Identify which cell holds the provided text, then report its (X, Y) central coordinate. 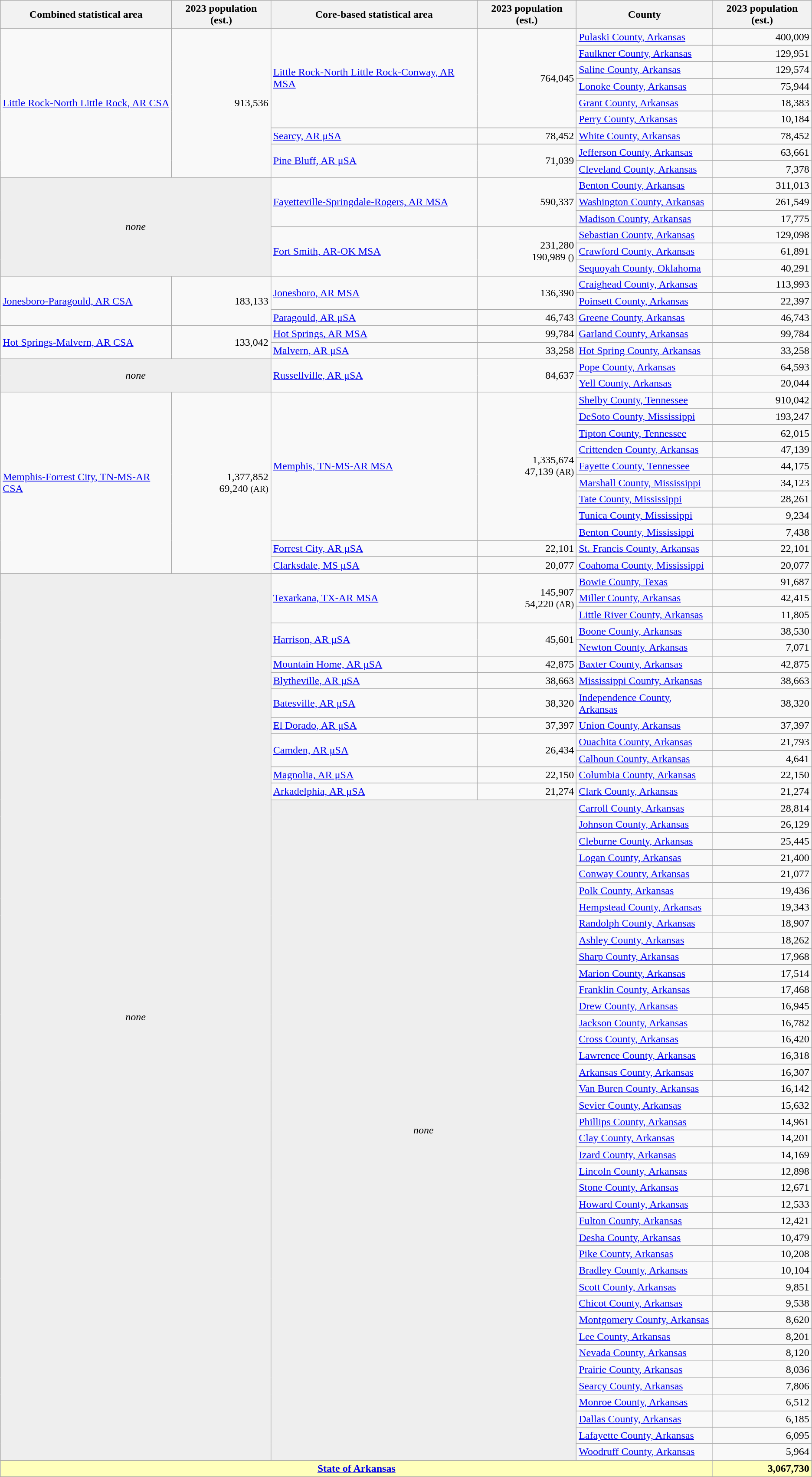
Jonesboro-Paragould, AR CSA (86, 301)
7,071 (762, 648)
17,775 (762, 218)
Little Rock-North Little Rock, AR CSA (86, 103)
Izard County, Arkansas (645, 1155)
Nevada County, Arkansas (645, 1353)
Cross County, Arkansas (645, 1039)
Sebastian County, Arkansas (645, 235)
136,390 (527, 293)
47,139 (762, 449)
Drew County, Arkansas (645, 1006)
Johnson County, Arkansas (645, 825)
28,814 (762, 808)
16,782 (762, 1022)
El Dorado, AR μSA (374, 725)
Howard County, Arkansas (645, 1204)
910,042 (762, 400)
Greene County, Arkansas (645, 318)
Searcy, AR μSA (374, 136)
129,574 (762, 70)
Hempstead County, Arkansas (645, 907)
18,383 (762, 103)
21,400 (762, 858)
Pope County, Arkansas (645, 367)
311,013 (762, 185)
42,415 (762, 598)
Woodruff County, Arkansas (645, 1452)
Stone County, Arkansas (645, 1188)
8,201 (762, 1336)
Malvern, AR μSA (374, 350)
14,961 (762, 1122)
Marion County, Arkansas (645, 973)
129,951 (762, 53)
Lafayette County, Arkansas (645, 1435)
16,307 (762, 1072)
590,337 (527, 202)
Conway County, Arkansas (645, 874)
Phillips County, Arkansas (645, 1122)
16,318 (762, 1056)
Carroll County, Arkansas (645, 808)
Yell County, Arkansas (645, 383)
19,343 (762, 907)
261,549 (762, 202)
62,015 (762, 433)
Bowie County, Texas (645, 582)
17,514 (762, 973)
1,377,85269,240 (AR) (221, 482)
Scott County, Arkansas (645, 1287)
Union County, Arkansas (645, 725)
Pike County, Arkansas (645, 1254)
Mississippi County, Arkansas (645, 681)
Montgomery County, Arkansas (645, 1320)
Garland County, Arkansas (645, 334)
Poinsett County, Arkansas (645, 301)
Arkansas County, Arkansas (645, 1072)
DeSoto County, Mississippi (645, 416)
Sharp County, Arkansas (645, 956)
129,098 (762, 235)
193,247 (762, 416)
Batesville, AR μSA (374, 703)
145,90754,220 (AR) (527, 598)
Lee County, Arkansas (645, 1336)
400,009 (762, 37)
Cleveland County, Arkansas (645, 169)
1,335,67447,139 (AR) (527, 466)
Washington County, Arkansas (645, 202)
6,512 (762, 1402)
Boone County, Arkansas (645, 631)
Blytheville, AR μSA (374, 681)
Grant County, Arkansas (645, 103)
Fayetteville-Springdale-Rogers, AR MSA (374, 202)
Logan County, Arkansas (645, 858)
White County, Arkansas (645, 136)
3,067,730 (762, 1468)
Van Buren County, Arkansas (645, 1089)
Magnolia, AR μSA (374, 775)
231,280190,989 () (527, 252)
Monroe County, Arkansas (645, 1402)
26,129 (762, 825)
Cleburne County, Arkansas (645, 841)
Camden, AR μSA (374, 750)
Lonoke County, Arkansas (645, 86)
Calhoun County, Arkansas (645, 759)
Hot Springs, AR MSA (374, 334)
Fort Smith, AR-OK MSA (374, 252)
Newton County, Arkansas (645, 648)
Dallas County, Arkansas (645, 1419)
Tunica County, Mississippi (645, 516)
6,095 (762, 1435)
4,641 (762, 759)
Chicot County, Arkansas (645, 1303)
64,593 (762, 367)
7,438 (762, 532)
20,044 (762, 383)
St. Francis County, Arkansas (645, 549)
Ashley County, Arkansas (645, 940)
22,397 (762, 301)
Bradley County, Arkansas (645, 1270)
26,434 (527, 750)
Clark County, Arkansas (645, 792)
Harrison, AR μSA (374, 639)
14,201 (762, 1138)
Faulkner County, Arkansas (645, 53)
Shelby County, Tennessee (645, 400)
Benton County, Arkansas (645, 185)
Jefferson County, Arkansas (645, 152)
Lincoln County, Arkansas (645, 1171)
Fulton County, Arkansas (645, 1221)
18,907 (762, 924)
Memphis, TN-MS-AR MSA (374, 466)
Little Rock-North Little Rock-Conway, AR MSA (374, 78)
17,968 (762, 956)
8,036 (762, 1369)
Crittenden County, Arkansas (645, 449)
7,806 (762, 1386)
Clarksdale, MS μSA (374, 565)
Baxter County, Arkansas (645, 664)
15,632 (762, 1105)
Independence County, Arkansas (645, 703)
Hot Springs-Malvern, AR CSA (86, 342)
County (645, 15)
91,687 (762, 582)
16,142 (762, 1089)
Hot Spring County, Arkansas (645, 350)
Crawford County, Arkansas (645, 252)
Lawrence County, Arkansas (645, 1056)
21,077 (762, 874)
7,378 (762, 169)
Mountain Home, AR μSA (374, 664)
16,945 (762, 1006)
133,042 (221, 342)
38,530 (762, 631)
9,538 (762, 1303)
Franklin County, Arkansas (645, 989)
16,420 (762, 1039)
Paragould, AR μSA (374, 318)
6,185 (762, 1419)
9,234 (762, 516)
183,133 (221, 301)
Core-based statistical area (374, 15)
Perry County, Arkansas (645, 119)
19,436 (762, 891)
Desha County, Arkansas (645, 1237)
10,184 (762, 119)
21,793 (762, 742)
12,898 (762, 1171)
Sevier County, Arkansas (645, 1105)
Jonesboro, AR MSA (374, 293)
Madison County, Arkansas (645, 218)
Russellville, AR μSA (374, 375)
113,993 (762, 285)
17,468 (762, 989)
12,671 (762, 1188)
84,637 (527, 375)
Prairie County, Arkansas (645, 1369)
Little River County, Arkansas (645, 615)
12,421 (762, 1221)
40,291 (762, 268)
14,169 (762, 1155)
Miller County, Arkansas (645, 598)
Combined statistical area (86, 15)
34,123 (762, 483)
71,039 (527, 160)
764,045 (527, 78)
Columbia County, Arkansas (645, 775)
10,208 (762, 1254)
75,944 (762, 86)
Pine Bluff, AR μSA (374, 160)
9,851 (762, 1287)
Coahoma County, Mississippi (645, 565)
Polk County, Arkansas (645, 891)
Saline County, Arkansas (645, 70)
45,601 (527, 639)
Pulaski County, Arkansas (645, 37)
Randolph County, Arkansas (645, 924)
5,964 (762, 1452)
10,104 (762, 1270)
Ouachita County, Arkansas (645, 742)
Searcy County, Arkansas (645, 1386)
25,445 (762, 841)
44,175 (762, 466)
Tipton County, Tennessee (645, 433)
Arkadelphia, AR μSA (374, 792)
18,262 (762, 940)
63,661 (762, 152)
State of Arkansas (357, 1468)
Memphis-Forrest City, TN-MS-AR CSA (86, 482)
Marshall County, Mississippi (645, 483)
10,479 (762, 1237)
11,805 (762, 615)
Jackson County, Arkansas (645, 1022)
Craighead County, Arkansas (645, 285)
61,891 (762, 252)
28,261 (762, 499)
913,536 (221, 103)
Sequoyah County, Oklahoma (645, 268)
12,533 (762, 1204)
Benton County, Mississippi (645, 532)
Tate County, Mississippi (645, 499)
Texarkana, TX-AR MSA (374, 598)
8,620 (762, 1320)
8,120 (762, 1353)
Clay County, Arkansas (645, 1138)
Forrest City, AR μSA (374, 549)
Fayette County, Tennessee (645, 466)
